Scan for the cell matching the given text and deliver its [x, y] coordinate at center. 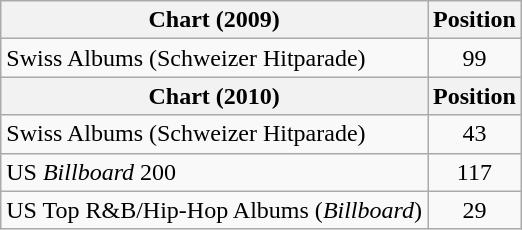
117 [475, 172]
43 [475, 134]
US Billboard 200 [214, 172]
Chart (2009) [214, 20]
US Top R&B/Hip-Hop Albums (Billboard) [214, 210]
29 [475, 210]
99 [475, 58]
Chart (2010) [214, 96]
